Identify which cell holds the provided text, then report its (x, y) central coordinate. 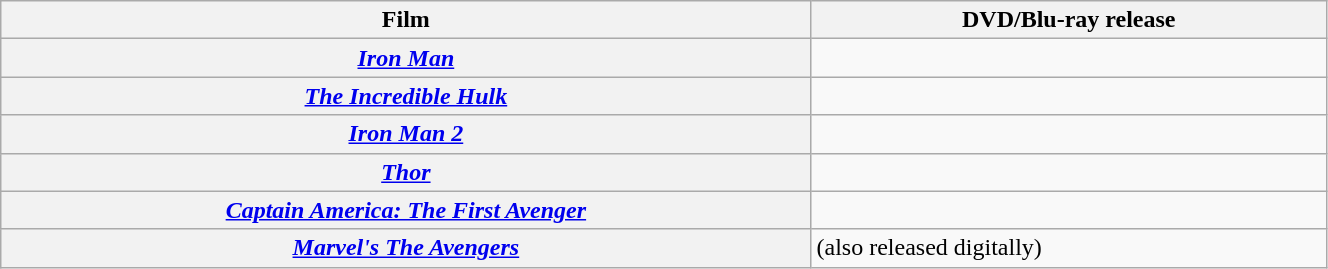
Marvel's The Avengers (406, 248)
The Incredible Hulk (406, 96)
Captain America: The First Avenger (406, 210)
Thor (406, 172)
Film (406, 20)
Iron Man 2 (406, 134)
DVD/Blu-ray release (1068, 20)
Iron Man (406, 58)
(also released digitally) (1068, 248)
